Find where the given text appears and provide that cell's center as (x, y) coordinate. 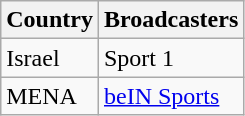
Country (50, 20)
MENA (50, 96)
Sport 1 (170, 58)
Broadcasters (170, 20)
beIN Sports (170, 96)
Israel (50, 58)
